Locate the cell with the specified text and output its (x, y) center coordinate. 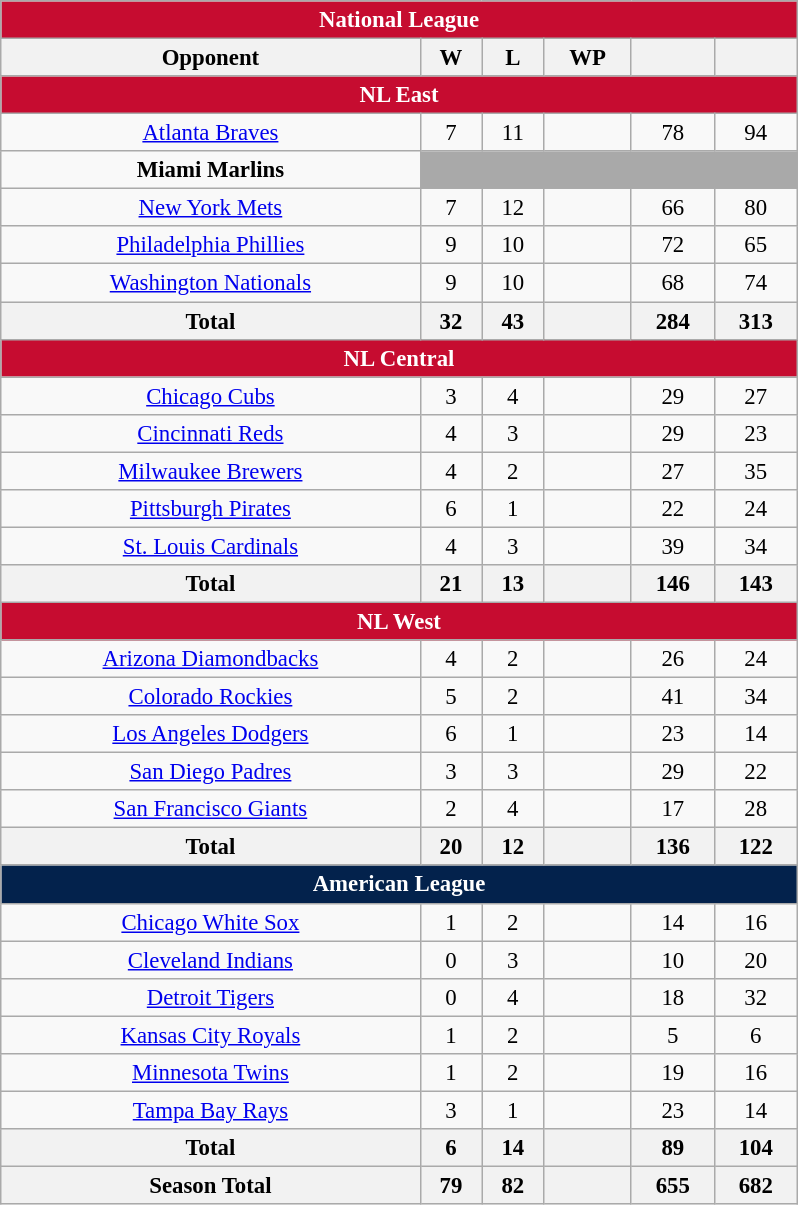
17 (672, 809)
Los Angeles Dodgers (210, 734)
682 (756, 1185)
Opponent (210, 57)
Kansas City Royals (210, 1035)
79 (451, 1185)
NL Central (399, 358)
Cleveland Indians (210, 960)
136 (672, 847)
26 (672, 659)
Pittsburgh Pirates (210, 508)
80 (756, 208)
66 (672, 208)
Season Total (210, 1185)
Arizona Diamondbacks (210, 659)
143 (756, 584)
655 (672, 1185)
National League (399, 20)
NL East (399, 95)
41 (672, 696)
Minnesota Twins (210, 1072)
Chicago Cubs (210, 396)
Tampa Bay Rays (210, 1110)
35 (756, 471)
Colorado Rockies (210, 696)
122 (756, 847)
San Diego Padres (210, 772)
L (513, 57)
72 (672, 245)
Atlanta Braves (210, 133)
Detroit Tigers (210, 997)
68 (672, 283)
19 (672, 1072)
Washington Nationals (210, 283)
13 (513, 584)
American League (399, 884)
Cincinnati Reds (210, 433)
28 (756, 809)
313 (756, 321)
Philadelphia Phillies (210, 245)
21 (451, 584)
89 (672, 1148)
New York Mets (210, 208)
St. Louis Cardinals (210, 546)
74 (756, 283)
146 (672, 584)
Milwaukee Brewers (210, 471)
65 (756, 245)
Miami Marlins (210, 170)
39 (672, 546)
Chicago White Sox (210, 922)
San Francisco Giants (210, 809)
WP (588, 57)
18 (672, 997)
284 (672, 321)
NL West (399, 621)
W (451, 57)
104 (756, 1148)
43 (513, 321)
11 (513, 133)
82 (513, 1185)
94 (756, 133)
78 (672, 133)
